Determine the (X, Y) coordinate at the center of the cell enclosing the given text.  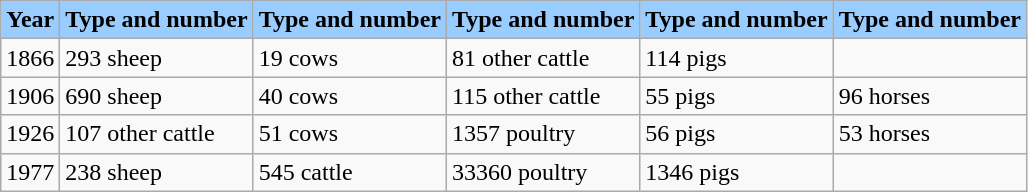
545 cattle (350, 172)
1357 poultry (542, 134)
1346 pigs (736, 172)
19 cows (350, 58)
33360 poultry (542, 172)
51 cows (350, 134)
81 other cattle (542, 58)
114 pigs (736, 58)
96 horses (930, 96)
1926 (30, 134)
Year (30, 20)
690 sheep (156, 96)
238 sheep (156, 172)
55 pigs (736, 96)
1866 (30, 58)
1906 (30, 96)
1977 (30, 172)
53 horses (930, 134)
115 other cattle (542, 96)
56 pigs (736, 134)
40 cows (350, 96)
107 other cattle (156, 134)
293 sheep (156, 58)
